Return the [x, y] coordinate for the center point of the cell that contains the specified text.  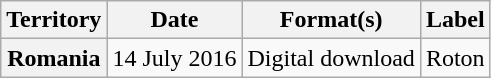
Label [455, 20]
Format(s) [331, 20]
Date [174, 20]
Digital download [331, 58]
Territory [54, 20]
Roton [455, 58]
14 July 2016 [174, 58]
Romania [54, 58]
